For the text-containing cell, return its midpoint in (x, y) coordinate format. 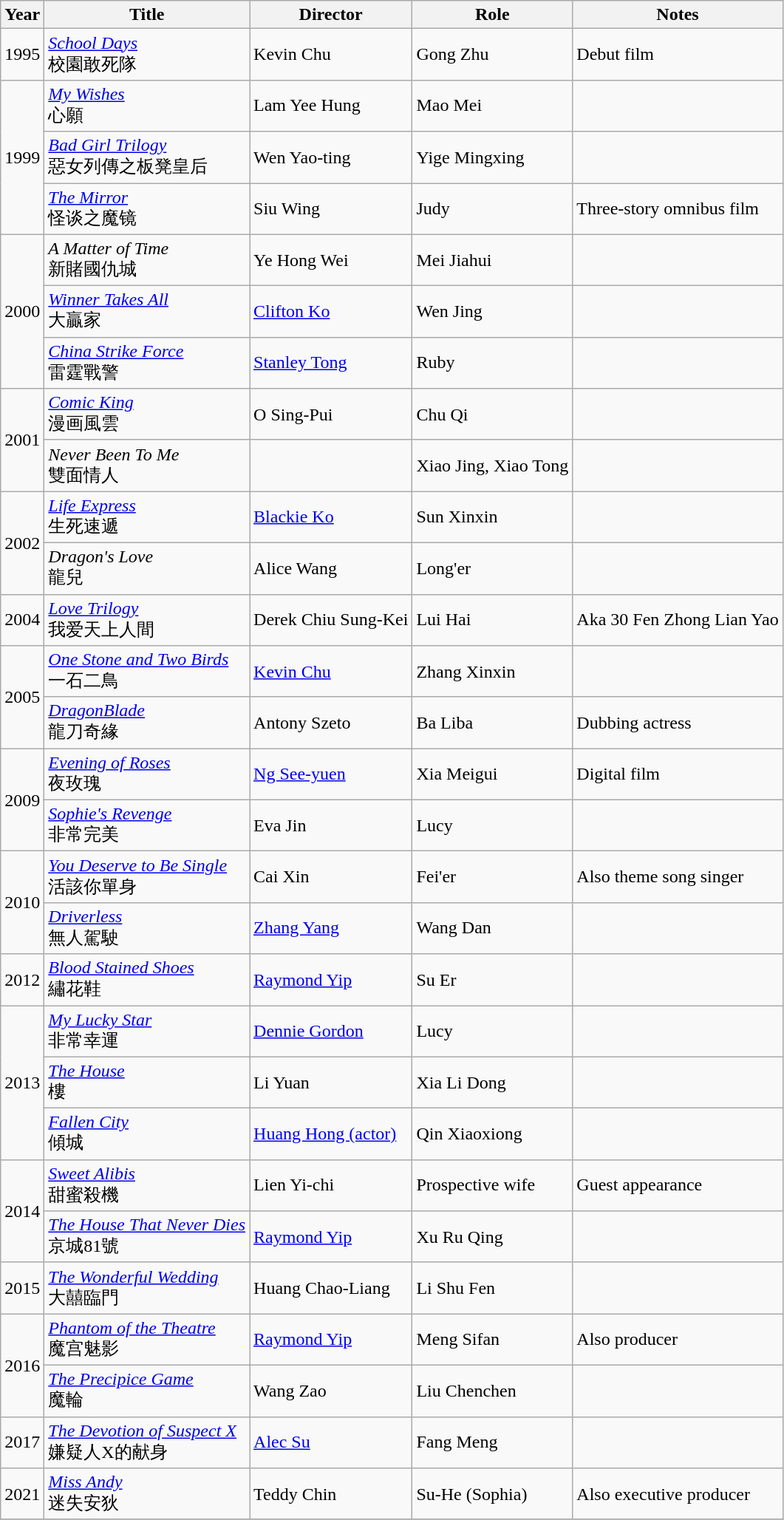
Chu Qi (492, 415)
2013 (22, 1082)
1999 (22, 157)
Huang Hong (actor) (331, 1134)
Dubbing actress (678, 723)
Fallen City傾城 (147, 1134)
Also producer (678, 1340)
Lam Yee Hung (331, 106)
Title (147, 15)
Miss Andy迷失安狄 (147, 1494)
Year (22, 15)
Ba Liba (492, 723)
Liu Chenchen (492, 1391)
Antony Szeto (331, 723)
2021 (22, 1494)
Teddy Chin (331, 1494)
Dragon's Love龍兒 (147, 568)
2000 (22, 312)
Mei Jiahui (492, 260)
Wang Zao (331, 1391)
Eva Jin (331, 825)
Life Express生死速遞 (147, 517)
Zhang Yang (331, 928)
Xiao Jing, Xiao Tong (492, 466)
2004 (22, 620)
Derek Chiu Sung-Kei (331, 620)
Su Er (492, 980)
Su-He (Sophia) (492, 1494)
Meng Sifan (492, 1340)
The Mirror怪谈之魔镜 (147, 209)
Clifton Ko (331, 312)
Role (492, 15)
Three-story omnibus film (678, 209)
Also theme song singer (678, 877)
Director (331, 15)
Guest appearance (678, 1185)
2016 (22, 1366)
The House That Never Dies京城81號 (147, 1237)
Wang Dan (492, 928)
My Wishes心願 (147, 106)
China Strike Force雷霆戰警 (147, 363)
Prospective wife (492, 1185)
Zhang Xinxin (492, 672)
Huang Chao-Liang (331, 1288)
Evening of Roses夜玫瑰 (147, 774)
O Sing-Pui (331, 415)
2010 (22, 903)
2005 (22, 698)
Bad Girl Trilogy惡女列傳之板凳皇后 (147, 157)
Winner Takes All大贏家 (147, 312)
Gong Zhu (492, 55)
2012 (22, 980)
Also executive producer (678, 1494)
Xia Li Dong (492, 1083)
Li Shu Fen (492, 1288)
Fei'er (492, 877)
Blood Stained Shoes繡花鞋 (147, 980)
Comic King漫画風雲 (147, 415)
School Days校園敢死隊 (147, 55)
Driverless無人駕駛 (147, 928)
2015 (22, 1288)
Notes (678, 15)
Alice Wang (331, 568)
Mao Mei (492, 106)
You Deserve to Be Single活該你單身 (147, 877)
Lui Hai (492, 620)
Judy (492, 209)
Debut film (678, 55)
Yige Mingxing (492, 157)
1995 (22, 55)
My Lucky Star非常幸運 (147, 1031)
Siu Wing (331, 209)
Fang Meng (492, 1442)
Ye Hong Wei (331, 260)
Wen Yao-ting (331, 157)
Qin Xiaoxiong (492, 1134)
Long'er (492, 568)
One Stone and Two Birds一石二鳥 (147, 672)
Sweet Alibis甜蜜殺機 (147, 1185)
Ng See-yuen (331, 774)
2001 (22, 440)
The House樓 (147, 1083)
Digital film (678, 774)
Love Trilogy我爱天上人間 (147, 620)
Sophie's Revenge非常完美 (147, 825)
Never Been To Me雙面情人 (147, 466)
2009 (22, 800)
Cai Xin (331, 877)
2014 (22, 1210)
Sun Xinxin (492, 517)
The Wonderful Wedding大囍臨門 (147, 1288)
Wen Jing (492, 312)
A Matter of Time新賭國仇城 (147, 260)
Blackie Ko (331, 517)
The Precipice Game魔輪 (147, 1391)
DragonBlade龍刀奇緣 (147, 723)
Alec Su (331, 1442)
Xia Meigui (492, 774)
Stanley Tong (331, 363)
Ruby (492, 363)
Lien Yi-chi (331, 1185)
Xu Ru Qing (492, 1237)
2017 (22, 1442)
2002 (22, 542)
Aka 30 Fen Zhong Lian Yao (678, 620)
Dennie Gordon (331, 1031)
Phantom of the Theatre魔宫魅影 (147, 1340)
Li Yuan (331, 1083)
The Devotion of Suspect X嫌疑人X的献身 (147, 1442)
